Find where the given text appears and provide that cell's center as [X, Y] coordinate. 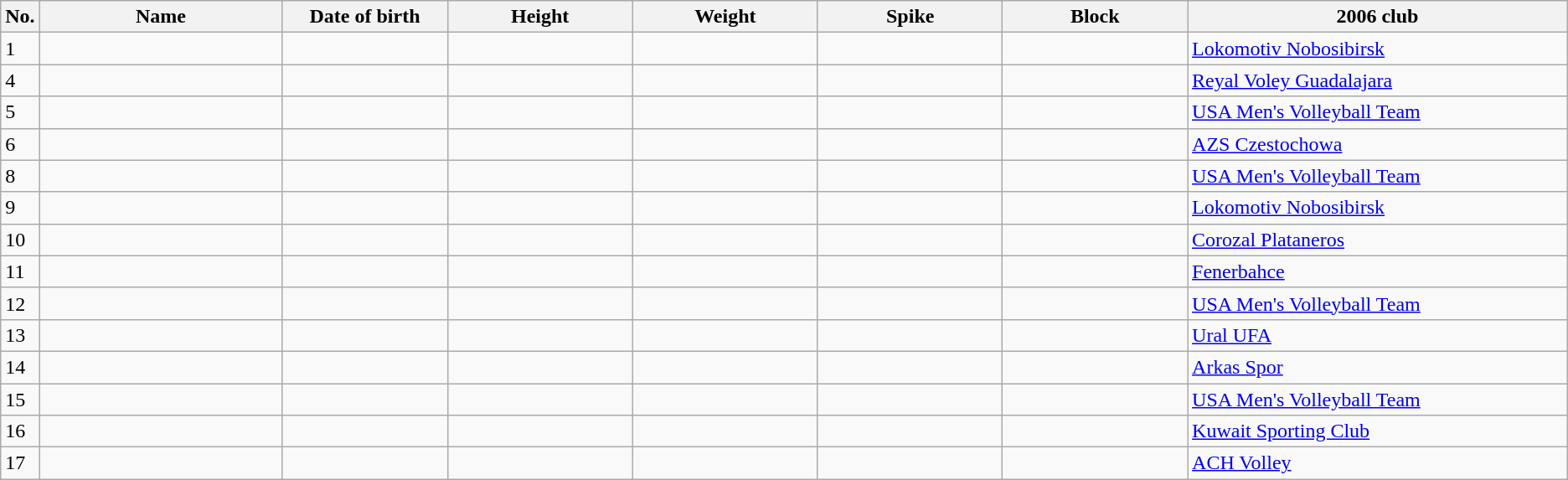
6 [20, 144]
Name [161, 17]
8 [20, 176]
AZS Czestochowa [1378, 144]
2006 club [1378, 17]
13 [20, 335]
4 [20, 80]
14 [20, 367]
Arkas Spor [1378, 367]
Height [539, 17]
9 [20, 208]
16 [20, 431]
Spike [910, 17]
No. [20, 17]
Ural UFA [1378, 335]
10 [20, 240]
17 [20, 463]
Block [1096, 17]
1 [20, 49]
Corozal Plataneros [1378, 240]
ACH Volley [1378, 463]
15 [20, 400]
Reyal Voley Guadalajara [1378, 80]
Date of birth [365, 17]
5 [20, 112]
Fenerbahce [1378, 271]
Kuwait Sporting Club [1378, 431]
12 [20, 303]
Weight [725, 17]
11 [20, 271]
